Locate the cell with the specified text and output its (x, y) center coordinate. 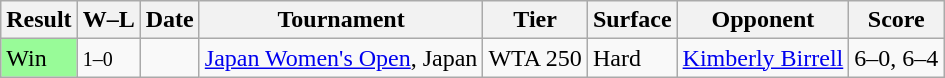
WTA 250 (535, 58)
Hard (632, 58)
Score (896, 20)
Win (39, 58)
Date (170, 20)
W–L (108, 20)
1–0 (108, 58)
6–0, 6–4 (896, 58)
Kimberly Birrell (763, 58)
Result (39, 20)
Opponent (763, 20)
Japan Women's Open, Japan (341, 58)
Tier (535, 20)
Tournament (341, 20)
Surface (632, 20)
